Detect which cell encompasses the target text, then output its (X, Y) center coordinate. 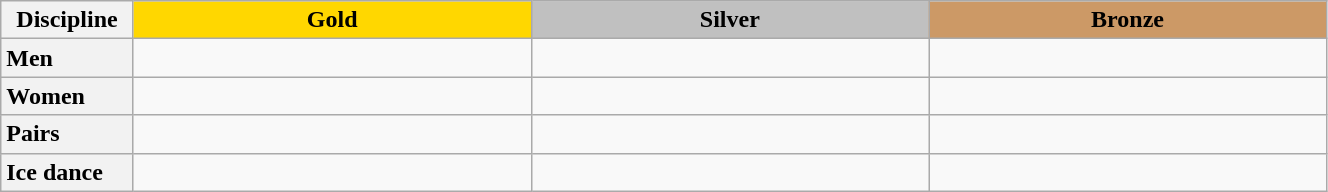
Gold (332, 20)
Bronze (1128, 20)
Ice dance (68, 172)
Women (68, 96)
Discipline (68, 20)
Silver (730, 20)
Pairs (68, 134)
Men (68, 58)
